Locate the cell with the specified text and output its [x, y] center coordinate. 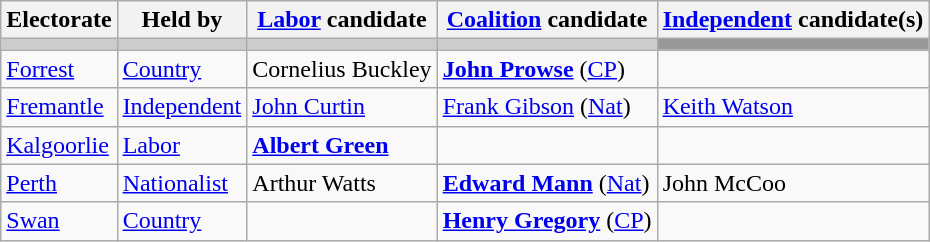
Nationalist [182, 183]
Albert Green [342, 145]
Labor candidate [342, 20]
Electorate [59, 20]
John McCoo [793, 183]
Perth [59, 183]
Cornelius Buckley [342, 69]
Labor [182, 145]
Fremantle [59, 107]
Keith Watson [793, 107]
Independent [182, 107]
Held by [182, 20]
John Prowse (CP) [547, 69]
John Curtin [342, 107]
Arthur Watts [342, 183]
Forrest [59, 69]
Swan [59, 221]
Kalgoorlie [59, 145]
Frank Gibson (Nat) [547, 107]
Henry Gregory (CP) [547, 221]
Edward Mann (Nat) [547, 183]
Coalition candidate [547, 20]
Independent candidate(s) [793, 20]
